Extract the (x, y) coordinate from the center of the cell holding the provided text.  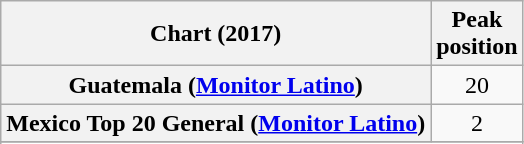
Guatemala (Monitor Latino) (216, 85)
Chart (2017) (216, 34)
2 (477, 123)
Mexico Top 20 General (Monitor Latino) (216, 123)
Peakposition (477, 34)
20 (477, 85)
